Identify which cell holds the provided text, then report its (X, Y) central coordinate. 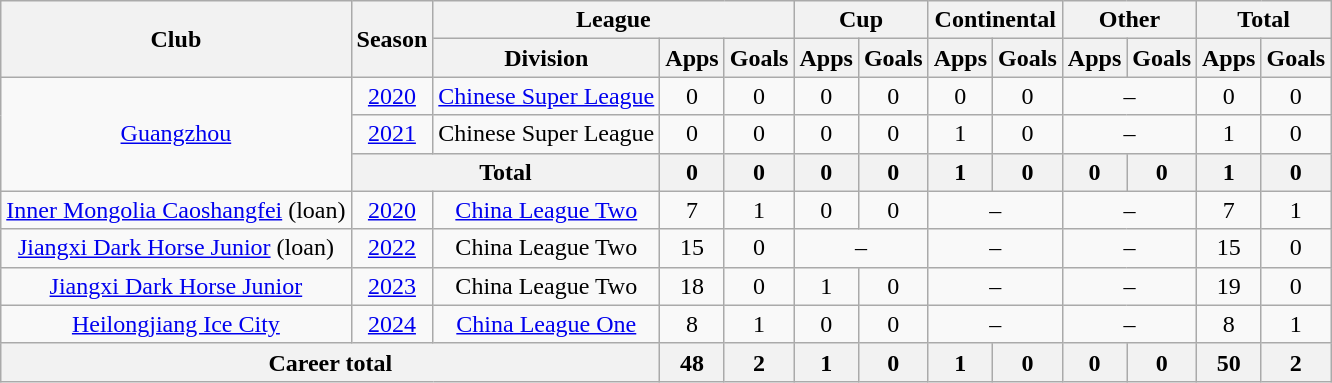
Guangzhou (176, 134)
Cup (861, 20)
2022 (392, 248)
China League One (546, 324)
Other (1129, 20)
2023 (392, 286)
League (614, 20)
Inner Mongolia Caoshangfei (loan) (176, 210)
Jiangxi Dark Horse Junior (loan) (176, 248)
Jiangxi Dark Horse Junior (176, 286)
Season (392, 39)
19 (1229, 286)
50 (1229, 362)
Division (546, 58)
48 (692, 362)
Career total (330, 362)
Heilongjiang Ice City (176, 324)
Continental (995, 20)
2024 (392, 324)
2021 (392, 134)
18 (692, 286)
Club (176, 39)
